Identify which cell holds the provided text, then report its [X, Y] central coordinate. 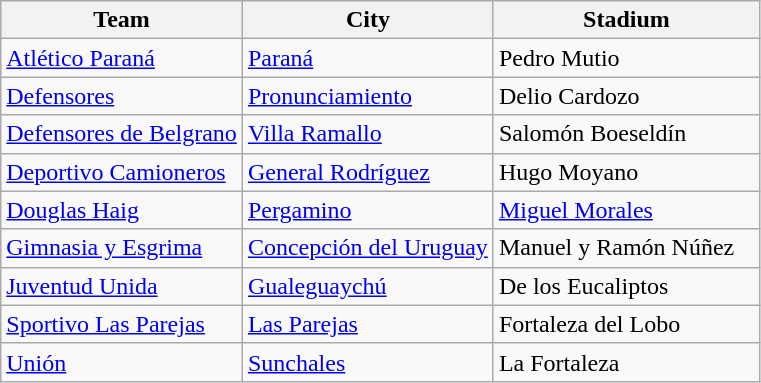
Fortaleza del Lobo [626, 324]
Douglas Haig [122, 210]
Deportivo Camioneros [122, 172]
Manuel y Ramón Núñez [626, 248]
Juventud Unida [122, 286]
Las Parejas [368, 324]
City [368, 20]
Sportivo Las Parejas [122, 324]
Concepción del Uruguay [368, 248]
Salomón Boeseldín [626, 134]
Defensores [122, 96]
General Rodríguez [368, 172]
Team [122, 20]
Villa Ramallo [368, 134]
Pergamino [368, 210]
Defensores de Belgrano [122, 134]
Delio Cardozo [626, 96]
La Fortaleza [626, 362]
Atlético Paraná [122, 58]
Pronunciamiento [368, 96]
Paraná [368, 58]
Gimnasia y Esgrima [122, 248]
Hugo Moyano [626, 172]
Stadium [626, 20]
Gualeguaychú [368, 286]
Sunchales [368, 362]
De los Eucaliptos [626, 286]
Pedro Mutio [626, 58]
Unión [122, 362]
Miguel Morales [626, 210]
